Pinpoint the cell where the given text exists, returning its [x, y] midpoint coordinate. 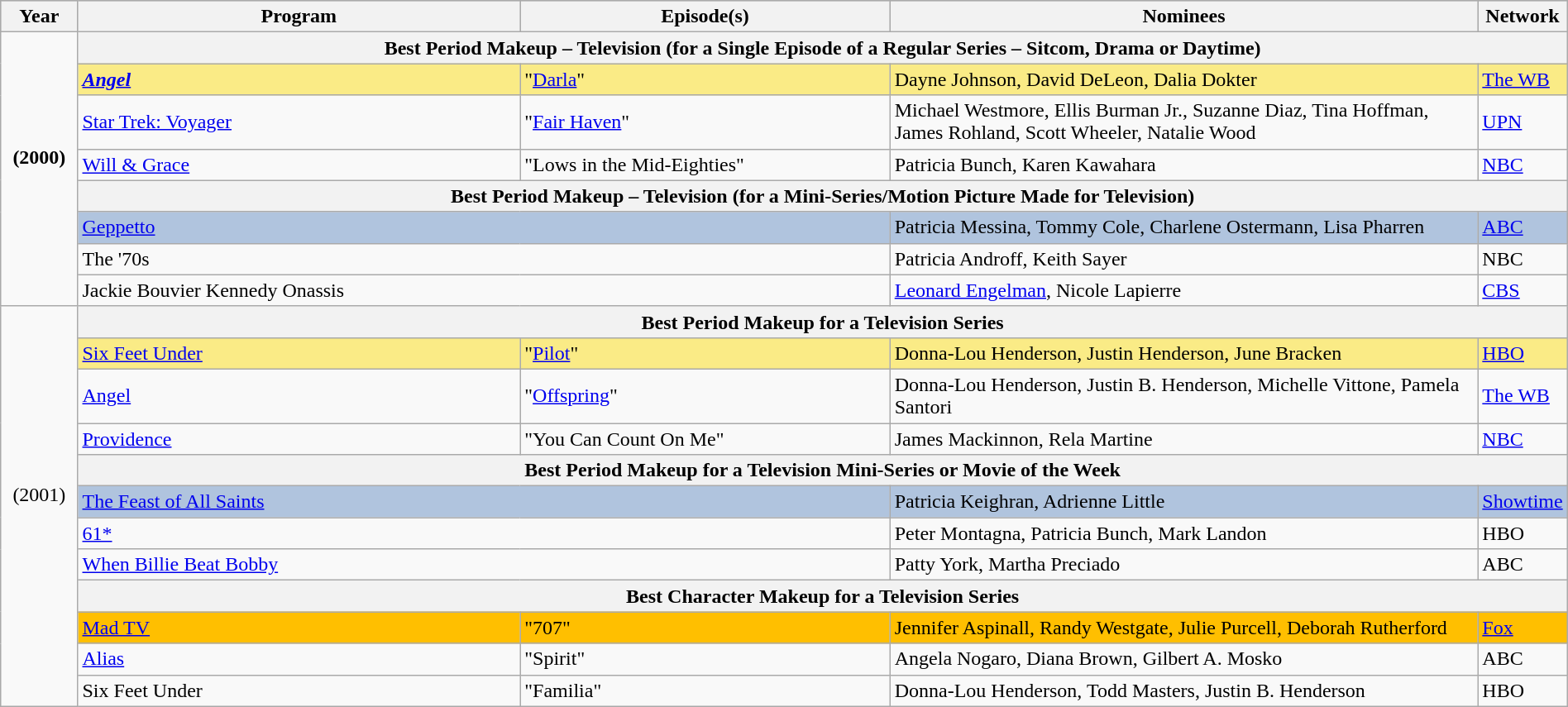
"Fair Haven" [705, 122]
Peter Montagna, Patricia Bunch, Mark Landon [1184, 533]
Network [1523, 17]
When Billie Beat Bobby [484, 565]
James Mackinnon, Rela Martine [1184, 439]
(2001) [40, 506]
Donna-Lou Henderson, Justin B. Henderson, Michelle Vittone, Pamela Santori [1184, 395]
Leonard Engelman, Nicole Lapierre [1184, 290]
Patricia Messina, Tommy Cole, Charlene Ostermann, Lisa Pharren [1184, 227]
UPN [1523, 122]
Fox [1523, 628]
Dayne Johnson, David DeLeon, Dalia Dokter [1184, 79]
Jackie Bouvier Kennedy Onassis [484, 290]
"Spirit" [705, 659]
Nominees [1184, 17]
Best Period Makeup – Television (for a Mini-Series/Motion Picture Made for Television) [822, 196]
Will & Grace [299, 165]
Donna-Lou Henderson, Justin Henderson, June Bracken [1184, 353]
Patricia Androff, Keith Sayer [1184, 259]
Geppetto [484, 227]
"You Can Count On Me" [705, 439]
Patty York, Martha Preciado [1184, 565]
Program [299, 17]
"707" [705, 628]
The '70s [484, 259]
Angela Nogaro, Diana Brown, Gilbert A. Mosko [1184, 659]
"Lows in the Mid-Eighties" [705, 165]
Mad TV [299, 628]
"Darla" [705, 79]
The Feast of All Saints [484, 502]
Showtime [1523, 502]
"Pilot" [705, 353]
Best Period Makeup for a Television Mini-Series or Movie of the Week [822, 471]
Best Period Makeup for a Television Series [822, 322]
Providence [299, 439]
Alias [299, 659]
Michael Westmore, Ellis Burman Jr., Suzanne Diaz, Tina Hoffman, James Rohland, Scott Wheeler, Natalie Wood [1184, 122]
Episode(s) [705, 17]
Jennifer Aspinall, Randy Westgate, Julie Purcell, Deborah Rutherford [1184, 628]
Patricia Bunch, Karen Kawahara [1184, 165]
CBS [1523, 290]
Donna-Lou Henderson, Todd Masters, Justin B. Henderson [1184, 690]
Year [40, 17]
"Familia" [705, 690]
Star Trek: Voyager [299, 122]
(2000) [40, 170]
61* [484, 533]
"Offspring" [705, 395]
Best Period Makeup – Television (for a Single Episode of a Regular Series – Sitcom, Drama or Daytime) [822, 48]
Best Character Makeup for a Television Series [822, 596]
Patricia Keighran, Adrienne Little [1184, 502]
